Identify which cell holds the provided text, then report its (X, Y) central coordinate. 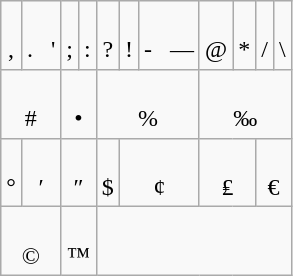
¢ (159, 172)
₤ (227, 172)
% (148, 104)
- — (168, 36)
′ (40, 172)
° (12, 172)
€ (274, 172)
! (128, 36)
/ (265, 36)
@ (216, 36)
# (31, 104)
\ (282, 36)
, (12, 36)
* (244, 36)
? (108, 36)
© (31, 242)
• (78, 104)
; (70, 36)
$ (108, 172)
™ (78, 242)
. ' (40, 36)
: (88, 36)
‰ (245, 104)
″ (78, 172)
